Locate the cell with the specified text and output its (x, y) center coordinate. 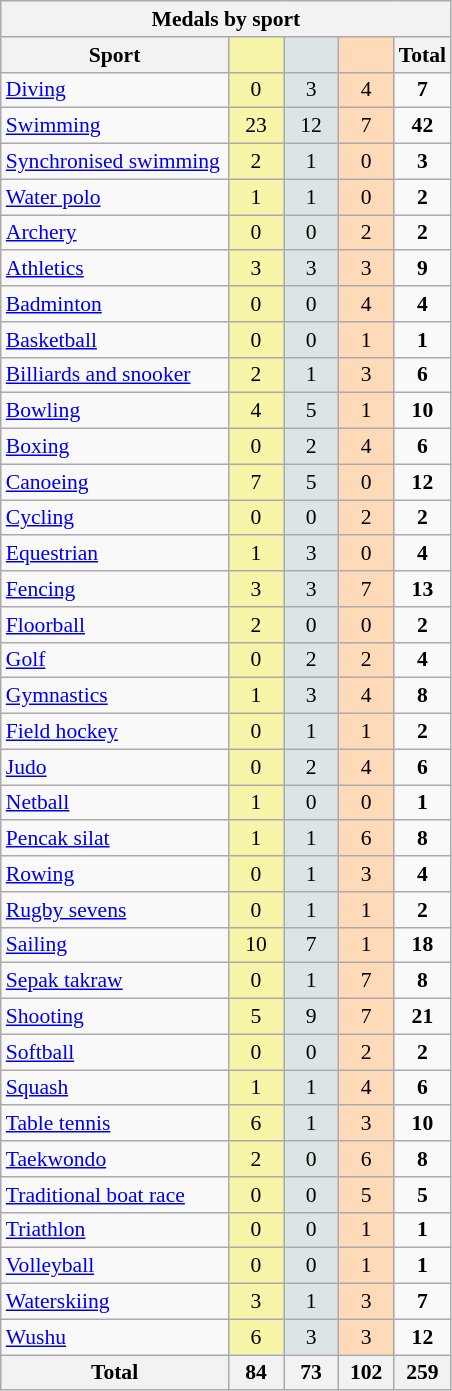
42 (422, 126)
Athletics (115, 269)
Boxing (115, 447)
Medals by sport (226, 19)
Swimming (115, 126)
Judo (115, 767)
Waterskiing (115, 1302)
Golf (115, 660)
Diving (115, 90)
Synchronised swimming (115, 162)
13 (422, 589)
Wushu (115, 1337)
Canoeing (115, 482)
21 (422, 1017)
Netball (115, 803)
Squash (115, 1088)
Sepak takraw (115, 981)
102 (366, 1373)
Pencak silat (115, 839)
73 (312, 1373)
Badminton (115, 304)
Rugby sevens (115, 910)
Equestrian (115, 554)
Archery (115, 233)
Water polo (115, 197)
84 (256, 1373)
Volleyball (115, 1266)
Basketball (115, 340)
Traditional boat race (115, 1195)
Table tennis (115, 1124)
Sailing (115, 945)
Fencing (115, 589)
Rowing (115, 874)
Gymnastics (115, 696)
Cycling (115, 518)
Field hockey (115, 732)
259 (422, 1373)
Sport (115, 55)
18 (422, 945)
Taekwondo (115, 1159)
Triathlon (115, 1230)
Shooting (115, 1017)
Billiards and snooker (115, 375)
Bowling (115, 411)
23 (256, 126)
Softball (115, 1052)
Floorball (115, 625)
